Return the [X, Y] coordinate for the center point of the cell that contains the specified text.  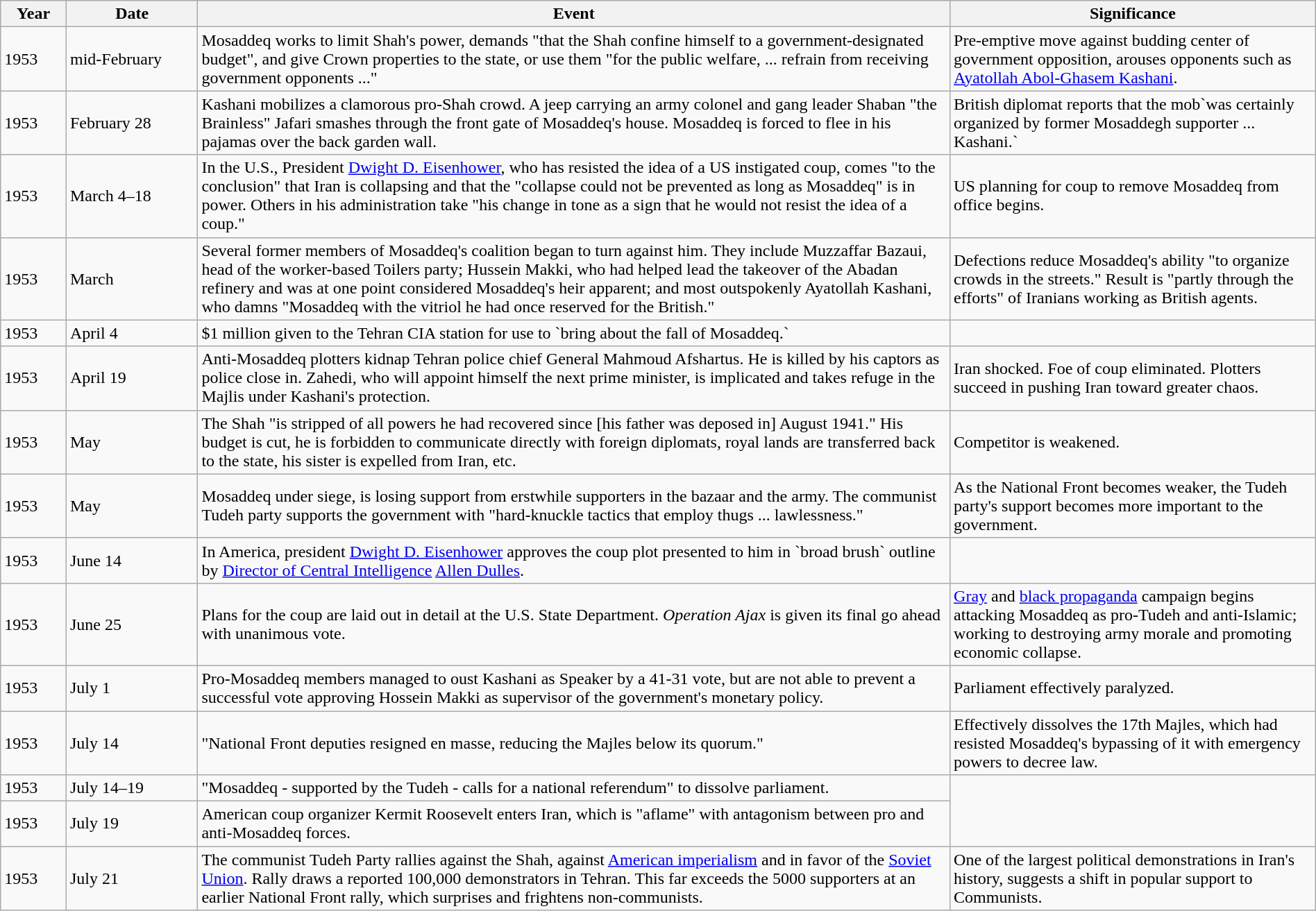
Competitor is weakened. [1133, 442]
March [132, 279]
June 14 [132, 561]
July 1 [132, 688]
Date [132, 14]
British diplomat reports that the mob`was certainly organized by former Mosaddegh supporter ... Kashani.` [1133, 123]
As the National Front becomes weaker, the Tudeh party's support becomes more important to the government. [1133, 506]
Parliament effectively paralyzed. [1133, 688]
Effectively dissolves the 17th Majles, which had resisted Mosaddeq's bypassing of it with emergency powers to decree law. [1133, 742]
July 14–19 [132, 788]
Significance [1133, 14]
Pre-emptive move against budding center of government opposition, arouses opponents such as Ayatollah Abol-Ghasem Kashani. [1133, 59]
mid-February [132, 59]
"National Front deputies resigned en masse, reducing the Majles below its quorum." [574, 742]
"Mosaddeq - supported by the Tudeh - calls for a national referendum" to dissolve parliament. [574, 788]
July 19 [132, 824]
Iran shocked. Foe of coup eliminated. Plotters succeed in pushing Iran toward greater chaos. [1133, 378]
April 4 [132, 333]
$1 million given to the Tehran CIA station for use to `bring about the fall of Mosaddeq.` [574, 333]
US planning for coup to remove Mosaddeq from office begins. [1133, 196]
One of the largest political demonstrations in Iran's history, suggests a shift in popular support to Communists. [1133, 878]
July 14 [132, 742]
April 19 [132, 378]
American coup organizer Kermit Roosevelt enters Iran, which is "aflame" with antagonism between pro and anti-Mosaddeq forces. [574, 824]
Event [574, 14]
July 21 [132, 878]
Year [33, 14]
June 25 [132, 624]
Plans for the coup are laid out in detail at the U.S. State Department. Operation Ajax is given its final go ahead with unanimous vote. [574, 624]
February 28 [132, 123]
March 4–18 [132, 196]
